Return [X, Y] of the center of cell containing provided text 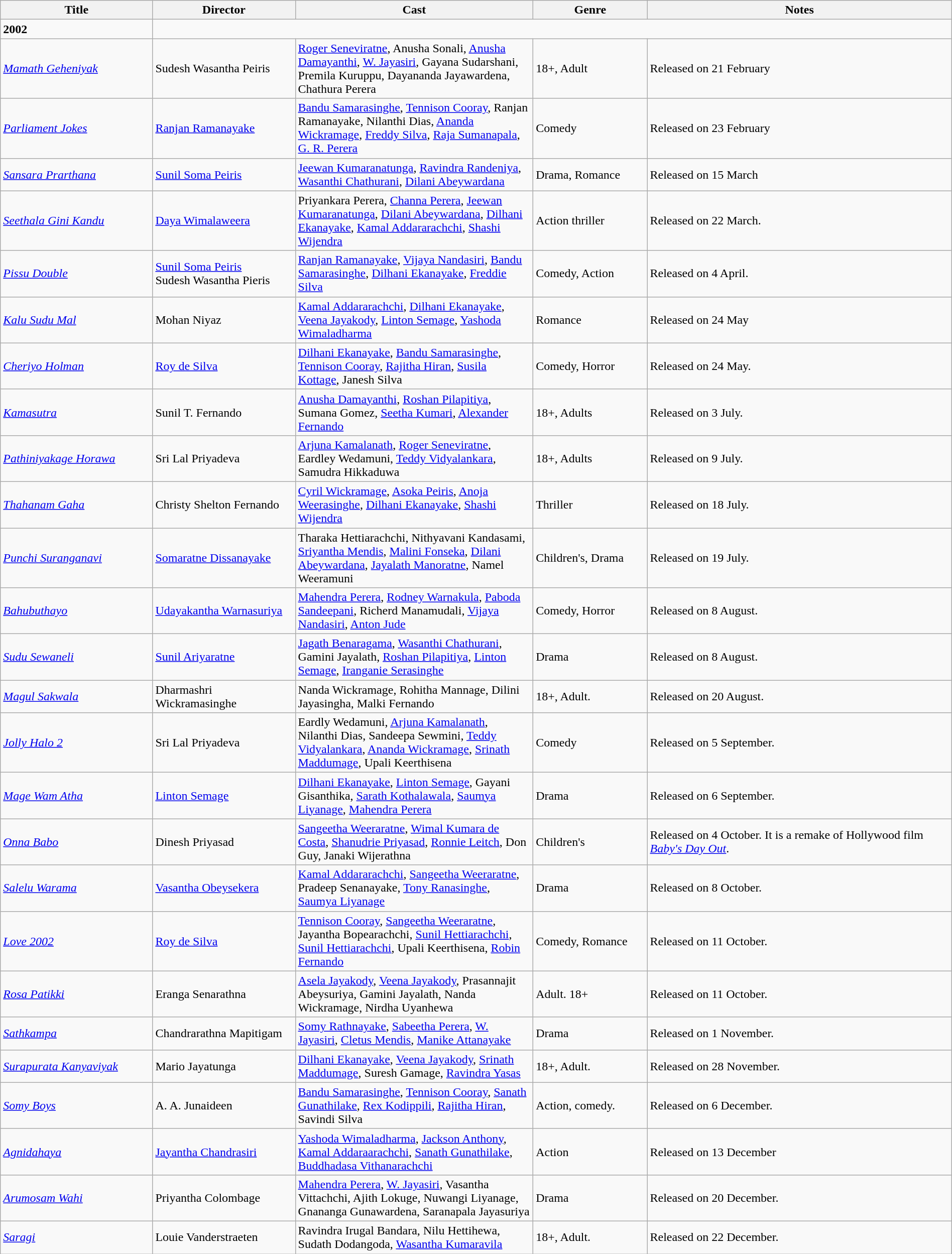
Thahanam Gaha [76, 505]
Released on 15 March [799, 175]
Parliament Jokes [76, 129]
Linton Semage [224, 796]
Mahendra Perera, Rodney Warnakula, Paboda Sandeepani, Richerd Manamudali, Vijaya Nandasiri, Anton Jude [414, 611]
Pissu Double [76, 274]
Released on 20 December. [799, 1198]
Adult. 18+ [590, 994]
Bandu Samarasinghe, Tennison Cooray, Ranjan Ramanayake, Nilanthi Dias, Ananda Wickramage, Freddy Silva, Raja Sumanapala, G. R. Perera [414, 129]
Ranjan Ramanayake [224, 129]
Released on 6 December. [799, 1105]
Yashoda Wimaladharma, Jackson Anthony, Kamal Addaraarachchi, Sanath Gunathilake, Buddhadasa Vithanarachchi [414, 1152]
Somy Rathnayake, Sabeetha Perera, W. Jayasiri, Cletus Mendis, Manike Attanayake [414, 1033]
Christy Shelton Fernando [224, 505]
Sansara Prarthana [76, 175]
Sudu Sewaneli [76, 657]
Dinesh Priyasad [224, 842]
Action thriller [590, 221]
Sangeetha Weeraratne, Wimal Kumara de Costa, Shanudrie Priyasad, Ronnie Leitch, Don Guy, Janaki Wijerathna [414, 842]
Released on 6 September. [799, 796]
Sunil Ariyaratne [224, 657]
Mamath Geheniyak [76, 68]
Pathiniyakage Horawa [76, 458]
Ranjan Ramanayake, Vijaya Nandasiri, Bandu Samarasinghe, Dilhani Ekanayake, Freddie Silva [414, 274]
Children's, Drama [590, 558]
Released on 5 September. [799, 743]
Released on 28 November. [799, 1066]
Genre [590, 10]
Mage Wam Atha [76, 796]
Jeewan Kumaranatunga, Ravindra Randeniya, Wasanthi Chathurani, Dilani Abeywardana [414, 175]
Cyril Wickramage, Asoka Peiris, Anoja Weerasinghe, Dilhani Ekanayake, Shashi Wijendra [414, 505]
Notes [799, 10]
Punchi Suranganavi [76, 558]
Released on 18 July. [799, 505]
Sunil Soma Peiris [224, 175]
Daya Wimalaweera [224, 221]
Anusha Damayanthi, Roshan Pilapitiya, Sumana Gomez, Seetha Kumari, Alexander Fernando [414, 412]
Jolly Halo 2 [76, 743]
Tennison Cooray, Sangeetha Weeraratne, Jayantha Bopearachchi, Sunil Hettiarachchi, Sunil Hettiarachchi, Upali Keerthisena, Robin Fernando [414, 941]
Released on 1 November. [799, 1033]
Cheriyo Holman [76, 366]
Eardly Wedamuni, Arjuna Kamalanath, Nilanthi Dias, Sandeepa Sewmini, Teddy Vidyalankara, Ananda Wickramage, Srinath Maddumage, Upali Keerthisena [414, 743]
Released on 8 October. [799, 888]
Released on 22 March. [799, 221]
Kamal Addararachchi, Dilhani Ekanayake, Veena Jayakody, Linton Semage, Yashoda Wimaladharma [414, 320]
Eranga Senarathna [224, 994]
18+, Adult [590, 68]
Onna Babo [76, 842]
Director [224, 10]
Children's [590, 842]
Jagath Benaragama, Wasanthi Chathurani, Gamini Jayalath, Roshan Pilapitiya, Linton Semage, Iranganie Serasinghe [414, 657]
Title [76, 10]
Dilhani Ekanayake, Linton Semage, Gayani Gisanthika, Sarath Kothalawala, Saumya Liyanage, Mahendra Perera [414, 796]
Released on 20 August. [799, 697]
Ravindra Irugal Bandara, Nilu Hettihewa, Sudath Dodangoda, Wasantha Kumaravila [414, 1237]
Somy Boys [76, 1105]
Released on 24 May [799, 320]
Vasantha Obeysekera [224, 888]
Saragi [76, 1237]
Chandrarathna Mapitigam [224, 1033]
Rosa Patikki [76, 994]
Dilhani Ekanayake, Veena Jayakody, Srinath Maddumage, Suresh Gamage, Ravindra Yasas [414, 1066]
Released on 3 July. [799, 412]
Arumosam Wahi [76, 1198]
Sudesh Wasantha Peiris [224, 68]
Thriller [590, 505]
Released on 19 July. [799, 558]
Kalu Sudu Mal [76, 320]
Agnidahaya [76, 1152]
Magul Sakwala [76, 697]
Action [590, 1152]
Sathkampa [76, 1033]
2002 [76, 29]
Cast [414, 10]
Released on 21 February [799, 68]
Sunil Soma Peiris Sudesh Wasantha Pieris [224, 274]
Seethala Gini Kandu [76, 221]
Drama, Romance [590, 175]
Kamal Addararachchi, Sangeetha Weeraratne, Pradeep Senanayake, Tony Ranasinghe, Saumya Liyanage [414, 888]
Arjuna Kamalanath, Roger Seneviratne, Eardley Wedamuni, Teddy Vidyalankara, Samudra Hikkaduwa [414, 458]
Released on 22 December. [799, 1237]
Louie Vanderstraeten [224, 1237]
Priyantha Colombage [224, 1198]
Mario Jayatunga [224, 1066]
Released on 13 December [799, 1152]
Roger Seneviratne, Anusha Sonali, Anusha Damayanthi, W. Jayasiri, Gayana Sudarshani, Premila Kuruppu, Dayananda Jayawardena, Chathura Perera [414, 68]
Udayakantha Warnasuriya [224, 611]
Bandu Samarasinghe, Tennison Cooray, Sanath Gunathilake, Rex Kodippili, Rajitha Hiran, Savindi Silva [414, 1105]
A. A. Junaideen [224, 1105]
Romance [590, 320]
Released on 4 April. [799, 274]
Salelu Warama [76, 888]
Dilhani Ekanayake, Bandu Samarasinghe, Tennison Cooray, Rajitha Hiran, Susila Kottage, Janesh Silva [414, 366]
Comedy, Action [590, 274]
Released on 23 February [799, 129]
Released on 9 July. [799, 458]
Released on 24 May. [799, 366]
Action, comedy. [590, 1105]
Mahendra Perera, W. Jayasiri, Vasantha Vittachchi, Ajith Lokuge, Nuwangi Liyanage, Gnananga Gunawardena, Saranapala Jayasuriya [414, 1198]
Kamasutra [76, 412]
Somaratne Dissanayake [224, 558]
Dharmashri Wickramasinghe [224, 697]
Surapurata Kanyaviyak [76, 1066]
Bahubuthayo [76, 611]
Priyankara Perera, Channa Perera, Jeewan Kumaranatunga, Dilani Abeywardana, Dilhani Ekanayake, Kamal Addararachchi, Shashi Wijendra [414, 221]
Asela Jayakody, Veena Jayakody, Prasannajit Abeysuriya, Gamini Jayalath, Nanda Wickramage, Nirdha Uyanhewa [414, 994]
Love 2002 [76, 941]
Tharaka Hettiarachchi, Nithyavani Kandasami, Sriyantha Mendis, Malini Fonseka, Dilani Abeywardana, Jayalath Manoratne, Namel Weeramuni [414, 558]
Sunil T. Fernando [224, 412]
Released on 4 October. It is a remake of Hollywood film Baby's Day Out. [799, 842]
Mohan Niyaz [224, 320]
Comedy, Romance [590, 941]
Nanda Wickramage, Rohitha Mannage, Dilini Jayasingha, Malki Fernando [414, 697]
Jayantha Chandrasiri [224, 1152]
